Find where the given text appears and provide that cell's center as [x, y] coordinate. 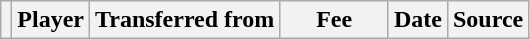
Fee [334, 20]
Transferred from [185, 20]
Source [488, 20]
Date [418, 20]
Player [51, 20]
